For the text-containing cell, return its midpoint in (X, Y) coordinate format. 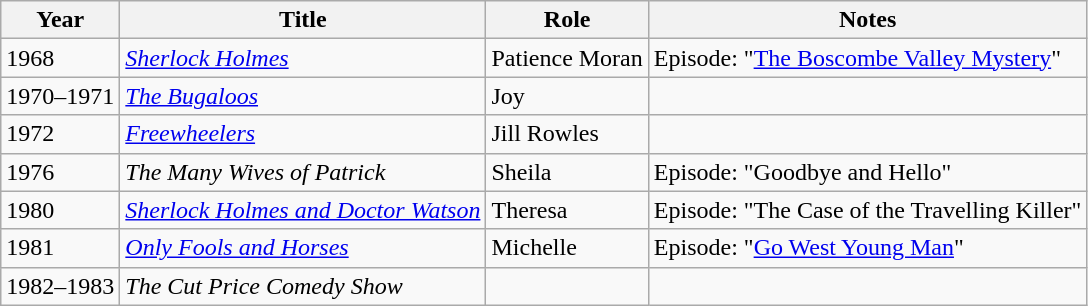
Theresa (567, 210)
Freewheelers (303, 134)
Sherlock Holmes (303, 58)
Episode: "The Case of the Travelling Killer" (868, 210)
1972 (60, 134)
1970–1971 (60, 96)
Sherlock Holmes and Doctor Watson (303, 210)
The Bugaloos (303, 96)
1982–1983 (60, 286)
1980 (60, 210)
1968 (60, 58)
Year (60, 20)
Episode: "The Boscombe Valley Mystery" (868, 58)
Patience Moran (567, 58)
The Cut Price Comedy Show (303, 286)
Jill Rowles (567, 134)
Notes (868, 20)
Joy (567, 96)
Role (567, 20)
Only Fools and Horses (303, 248)
Episode: "Go West Young Man" (868, 248)
The Many Wives of Patrick (303, 172)
1981 (60, 248)
Michelle (567, 248)
Sheila (567, 172)
1976 (60, 172)
Episode: "Goodbye and Hello" (868, 172)
Title (303, 20)
